From the cell containing the given text, extract its center point as (X, Y) coordinate. 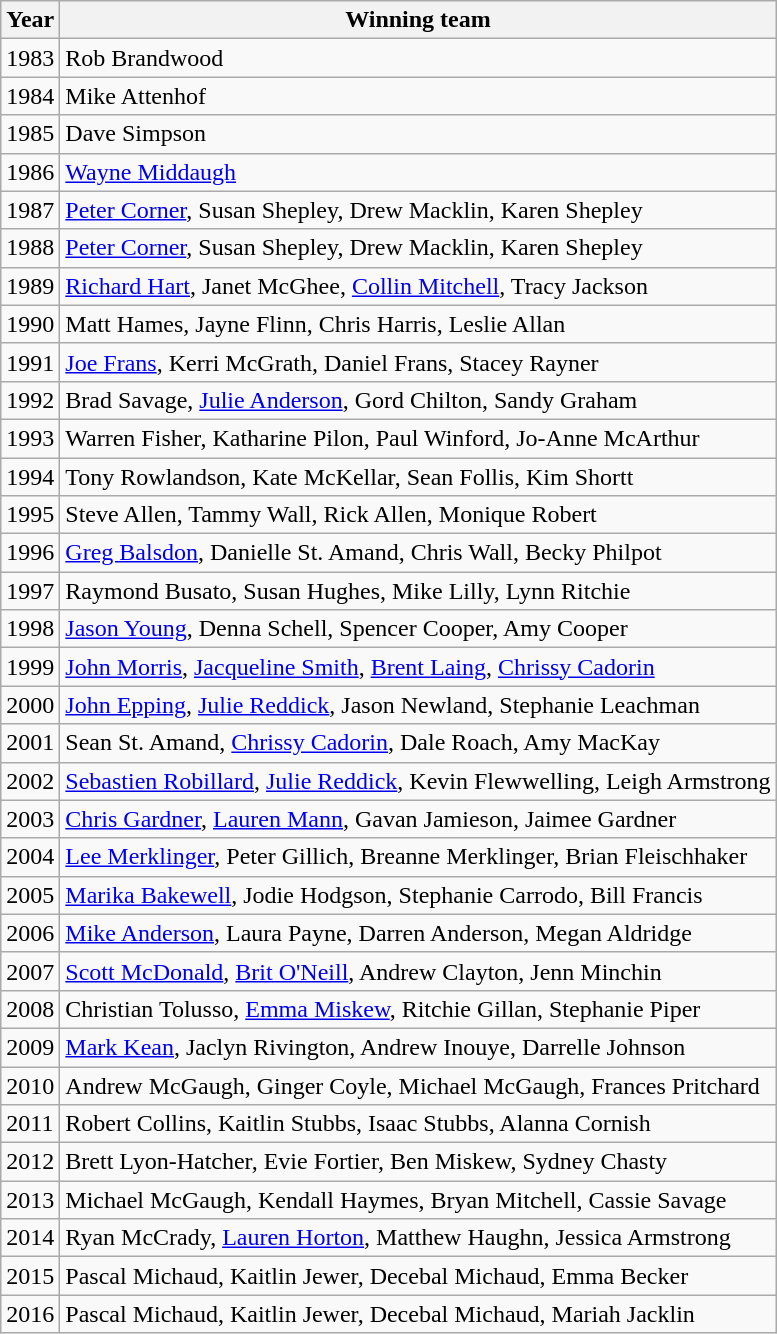
1994 (30, 477)
1984 (30, 96)
Sean St. Amand, Chrissy Cadorin, Dale Roach, Amy MacKay (418, 743)
2008 (30, 1009)
Andrew McGaugh, Ginger Coyle, Michael McGaugh, Frances Pritchard (418, 1085)
Matt Hames, Jayne Flinn, Chris Harris, Leslie Allan (418, 324)
1995 (30, 515)
Mike Attenhof (418, 96)
2010 (30, 1085)
Dave Simpson (418, 134)
2009 (30, 1047)
Rob Brandwood (418, 58)
Mark Kean, Jaclyn Rivington, Andrew Inouye, Darrelle Johnson (418, 1047)
Wayne Middaugh (418, 172)
1997 (30, 591)
2001 (30, 743)
1989 (30, 286)
Steve Allen, Tammy Wall, Rick Allen, Monique Robert (418, 515)
Year (30, 20)
2014 (30, 1238)
Lee Merklinger, Peter Gillich, Breanne Merklinger, Brian Fleischhaker (418, 857)
Richard Hart, Janet McGhee, Collin Mitchell, Tracy Jackson (418, 286)
Chris Gardner, Lauren Mann, Gavan Jamieson, Jaimee Gardner (418, 819)
Pascal Michaud, Kaitlin Jewer, Decebal Michaud, Mariah Jacklin (418, 1314)
Greg Balsdon, Danielle St. Amand, Chris Wall, Becky Philpot (418, 553)
Raymond Busato, Susan Hughes, Mike Lilly, Lynn Ritchie (418, 591)
2005 (30, 895)
John Epping, Julie Reddick, Jason Newland, Stephanie Leachman (418, 705)
Brad Savage, Julie Anderson, Gord Chilton, Sandy Graham (418, 400)
2007 (30, 971)
1986 (30, 172)
2013 (30, 1200)
2012 (30, 1162)
1987 (30, 210)
2003 (30, 819)
John Morris, Jacqueline Smith, Brent Laing, Chrissy Cadorin (418, 667)
2004 (30, 857)
2006 (30, 933)
1991 (30, 362)
Marika Bakewell, Jodie Hodgson, Stephanie Carrodo, Bill Francis (418, 895)
1985 (30, 134)
2000 (30, 705)
1996 (30, 553)
1992 (30, 400)
Robert Collins, Kaitlin Stubbs, Isaac Stubbs, Alanna Cornish (418, 1124)
1988 (30, 248)
Scott McDonald, Brit O'Neill, Andrew Clayton, Jenn Minchin (418, 971)
1998 (30, 629)
2002 (30, 781)
1990 (30, 324)
1993 (30, 438)
1999 (30, 667)
2015 (30, 1276)
Warren Fisher, Katharine Pilon, Paul Winford, Jo-Anne McArthur (418, 438)
Jason Young, Denna Schell, Spencer Cooper, Amy Cooper (418, 629)
Mike Anderson, Laura Payne, Darren Anderson, Megan Aldridge (418, 933)
2011 (30, 1124)
Sebastien Robillard, Julie Reddick, Kevin Flewwelling, Leigh Armstrong (418, 781)
Pascal Michaud, Kaitlin Jewer, Decebal Michaud, Emma Becker (418, 1276)
Ryan McCrady, Lauren Horton, Matthew Haughn, Jessica Armstrong (418, 1238)
Tony Rowlandson, Kate McKellar, Sean Follis, Kim Shortt (418, 477)
Brett Lyon-Hatcher, Evie Fortier, Ben Miskew, Sydney Chasty (418, 1162)
Joe Frans, Kerri McGrath, Daniel Frans, Stacey Rayner (418, 362)
Winning team (418, 20)
Christian Tolusso, Emma Miskew, Ritchie Gillan, Stephanie Piper (418, 1009)
2016 (30, 1314)
1983 (30, 58)
Michael McGaugh, Kendall Haymes, Bryan Mitchell, Cassie Savage (418, 1200)
